Return [X, Y] of the center of cell containing provided text 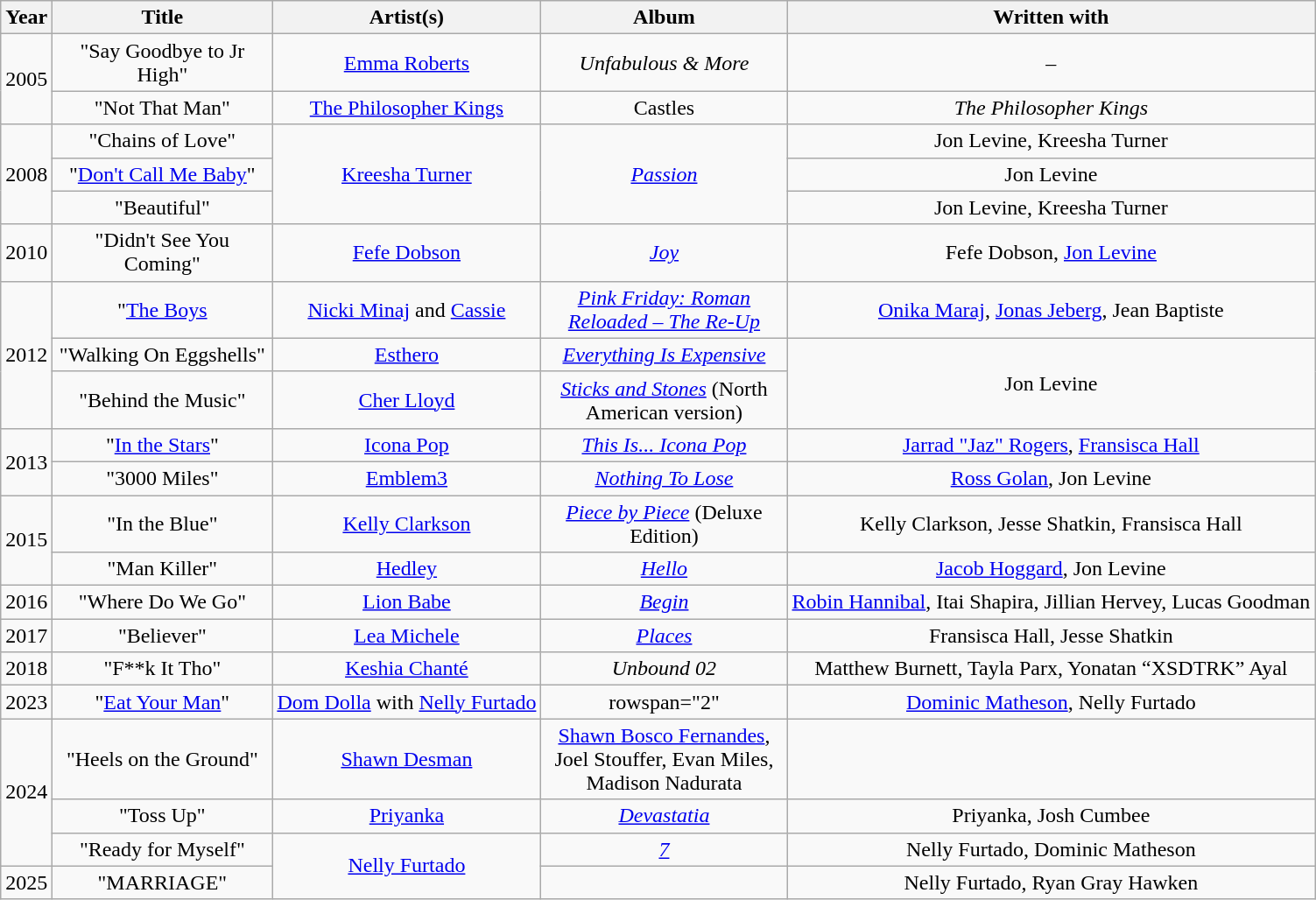
"MARRIAGE" [163, 882]
Passion [664, 174]
Piece by Piece (Deluxe Edition) [664, 524]
Fefe Dobson [406, 252]
"In the Blue" [163, 524]
Esthero [406, 355]
"The Boys [163, 310]
Unfabulous & More [664, 63]
Emblem3 [406, 478]
"F**k It Tho" [163, 669]
"Heels on the Ground" [163, 759]
2012 [26, 355]
Year [26, 18]
Jarrad "Jaz" Rogers, Fransisca Hall [1051, 445]
2016 [26, 602]
– [1051, 63]
Title [163, 18]
Emma Roberts [406, 63]
2005 [26, 79]
2010 [26, 252]
"Don't Call Me Baby" [163, 174]
Kelly Clarkson, Jesse Shatkin, Fransisca Hall [1051, 524]
Kelly Clarkson [406, 524]
Shawn Bosco Fernandes, Joel Stouffer, Evan Miles, Madison Nadurata [664, 759]
Written with [1051, 18]
2008 [26, 174]
Nelly Furtado, Ryan Gray Hawken [1051, 882]
Dom Dolla with Nelly Furtado [406, 702]
"Behind the Music" [163, 399]
2023 [26, 702]
"Where Do We Go" [163, 602]
Hello [664, 569]
"Ready for Myself" [163, 849]
Castles [664, 108]
"Didn't See You Coming" [163, 252]
Matthew Burnett, Tayla Parx, Yonatan “XSDTRK” Ayal [1051, 669]
Shawn Desman [406, 759]
Lion Babe [406, 602]
"Man Killer" [163, 569]
Kreesha Turner [406, 174]
Robin Hannibal, Itai Shapira, Jillian Hervey, Lucas Goodman [1051, 602]
"Beautiful" [163, 207]
Nelly Furtado, Dominic Matheson [1051, 849]
Hedley [406, 569]
"Chains of Love" [163, 141]
Sticks and Stones (North American version) [664, 399]
Keshia Chanté [406, 669]
Priyanka, Josh Cumbee [1051, 816]
Pink Friday: Roman Reloaded – The Re-Up [664, 310]
Jacob Hoggard, Jon Levine [1051, 569]
Onika Maraj, Jonas Jeberg, Jean Baptiste [1051, 310]
2015 [26, 541]
Album [664, 18]
"Walking On Eggshells" [163, 355]
"Eat Your Man" [163, 702]
"Not That Man" [163, 108]
Joy [664, 252]
2018 [26, 669]
"3000 Miles" [163, 478]
Devastatia [664, 816]
Artist(s) [406, 18]
Fransisca Hall, Jesse Shatkin [1051, 636]
2025 [26, 882]
"Say Goodbye to Jr High" [163, 63]
"Believer" [163, 636]
Fefe Dobson, Jon Levine [1051, 252]
2017 [26, 636]
Lea Michele [406, 636]
Begin [664, 602]
Dominic Matheson, Nelly Furtado [1051, 702]
Cher Lloyd [406, 399]
Priyanka [406, 816]
rowspan="2" [664, 702]
This Is... Icona Pop [664, 445]
Icona Pop [406, 445]
2013 [26, 461]
Nicki Minaj and Cassie [406, 310]
Unbound 02 [664, 669]
Places [664, 636]
Everything Is Expensive [664, 355]
Nelly Furtado [406, 866]
2024 [26, 792]
Ross Golan, Jon Levine [1051, 478]
7 [664, 849]
"In the Stars" [163, 445]
"Toss Up" [163, 816]
Nothing To Lose [664, 478]
